From the cell containing the given text, extract its center point as [X, Y] coordinate. 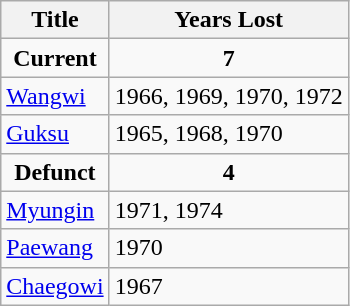
1970 [228, 248]
1971, 1974 [228, 210]
Years Lost [228, 20]
7 [228, 58]
Chaegowi [55, 286]
4 [228, 172]
Paewang [55, 248]
Wangwi [55, 96]
Title [55, 20]
Defunct [55, 172]
1966, 1969, 1970, 1972 [228, 96]
1967 [228, 286]
Guksu [55, 134]
Myungin [55, 210]
1965, 1968, 1970 [228, 134]
Current [55, 58]
